Identify which cell holds the provided text, then report its [X, Y] central coordinate. 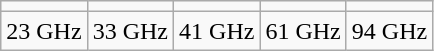
61 GHz [303, 31]
41 GHz [217, 31]
94 GHz [389, 31]
33 GHz [130, 31]
23 GHz [44, 31]
